From the cell containing the given text, extract its center point as [x, y] coordinate. 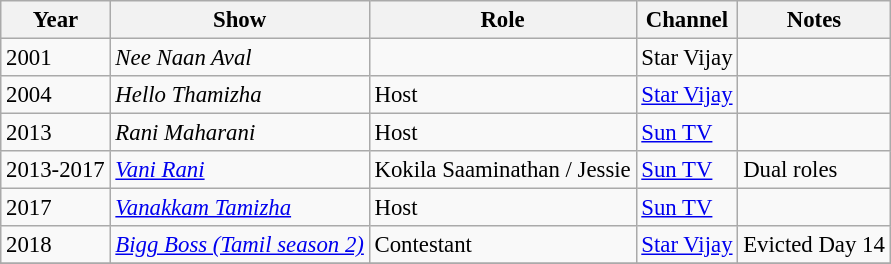
Contestant [502, 245]
2018 [56, 245]
Bigg Boss (Tamil season 2) [240, 245]
Nee Naan Aval [240, 58]
Dual roles [814, 170]
Rani Maharani [240, 133]
Year [56, 20]
Kokila Saaminathan / Jessie [502, 170]
2013 [56, 133]
Show [240, 20]
2004 [56, 95]
2017 [56, 208]
Vanakkam Tamizha [240, 208]
2013-2017 [56, 170]
Role [502, 20]
Hello Thamizha [240, 95]
Channel [687, 20]
Evicted Day 14 [814, 245]
Notes [814, 20]
2001 [56, 58]
Vani Rani [240, 170]
